Find where the given text appears and provide that cell's center as [X, Y] coordinate. 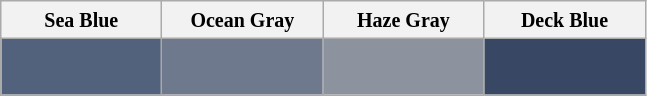
Sea Blue [82, 20]
Haze Gray [404, 20]
Ocean Gray [242, 20]
Deck Blue [564, 20]
